Provide the (x, y) coordinate of the cell's center where the given text is located.  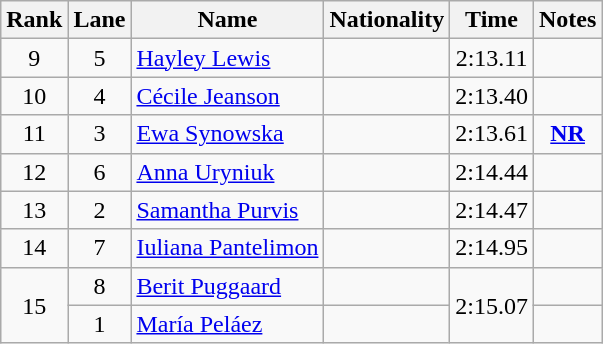
2:15.07 (492, 305)
Cécile Jeanson (228, 96)
7 (100, 248)
2 (100, 210)
2:14.95 (492, 248)
2:13.11 (492, 58)
Notes (567, 20)
2:13.61 (492, 134)
5 (100, 58)
15 (34, 305)
Time (492, 20)
Berit Puggaard (228, 286)
Anna Uryniuk (228, 172)
9 (34, 58)
María Peláez (228, 324)
Rank (34, 20)
4 (100, 96)
Name (228, 20)
2:14.47 (492, 210)
14 (34, 248)
6 (100, 172)
NR (567, 134)
Lane (100, 20)
Iuliana Pantelimon (228, 248)
12 (34, 172)
10 (34, 96)
2:14.44 (492, 172)
2:13.40 (492, 96)
3 (100, 134)
8 (100, 286)
Nationality (387, 20)
Hayley Lewis (228, 58)
Samantha Purvis (228, 210)
1 (100, 324)
11 (34, 134)
13 (34, 210)
Ewa Synowska (228, 134)
